Extract the [x, y] coordinate from the center of the cell holding the provided text.  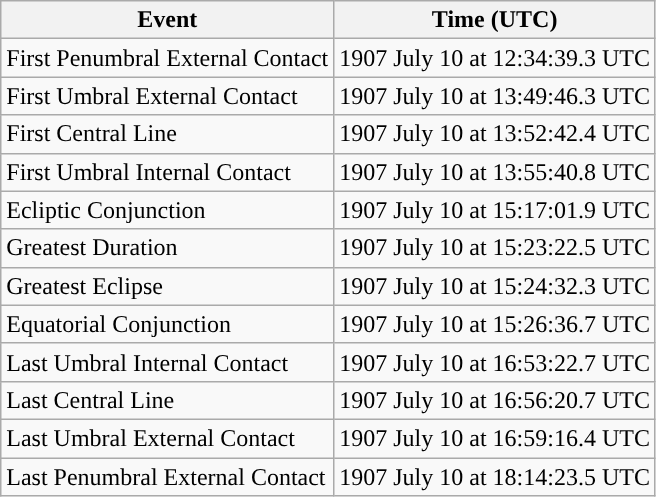
Last Penumbral External Contact [168, 477]
1907 July 10 at 15:24:32.3 UTC [495, 286]
1907 July 10 at 13:55:40.8 UTC [495, 172]
Equatorial Conjunction [168, 324]
1907 July 10 at 15:17:01.9 UTC [495, 210]
1907 July 10 at 15:23:22.5 UTC [495, 248]
Time (UTC) [495, 20]
1907 July 10 at 13:52:42.4 UTC [495, 134]
First Central Line [168, 134]
1907 July 10 at 16:59:16.4 UTC [495, 438]
1907 July 10 at 16:56:20.7 UTC [495, 400]
Ecliptic Conjunction [168, 210]
1907 July 10 at 16:53:22.7 UTC [495, 362]
Event [168, 20]
Last Central Line [168, 400]
1907 July 10 at 12:34:39.3 UTC [495, 58]
1907 July 10 at 13:49:46.3 UTC [495, 96]
1907 July 10 at 18:14:23.5 UTC [495, 477]
Greatest Duration [168, 248]
Last Umbral Internal Contact [168, 362]
Last Umbral External Contact [168, 438]
First Penumbral External Contact [168, 58]
First Umbral External Contact [168, 96]
1907 July 10 at 15:26:36.7 UTC [495, 324]
Greatest Eclipse [168, 286]
First Umbral Internal Contact [168, 172]
